Detect which cell encompasses the target text, then output its (x, y) center coordinate. 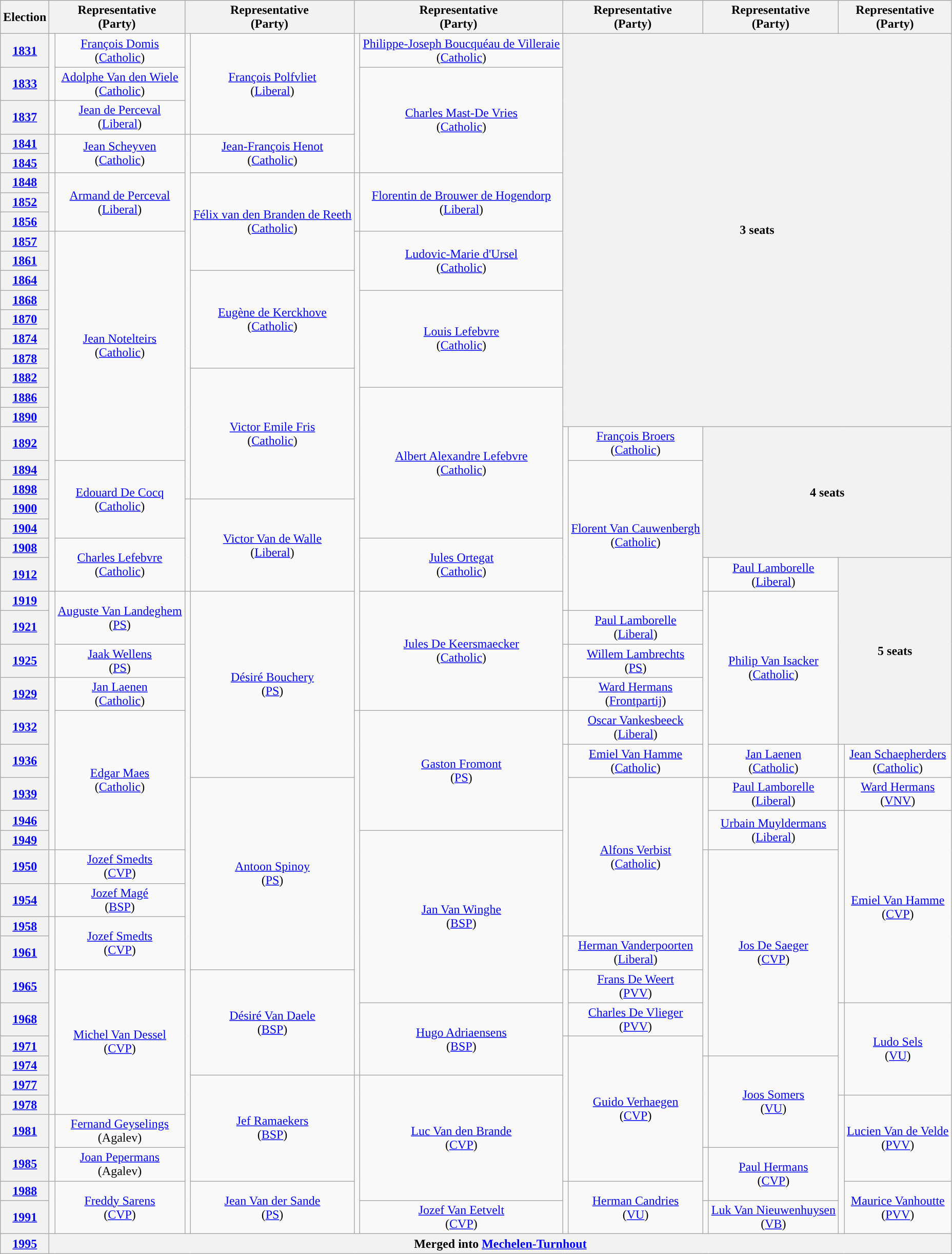
Ludo Sels(VU) (898, 1048)
1949 (25, 840)
1995 (25, 1244)
1898 (25, 489)
Herman Candries(VU) (636, 1207)
Freddy Sarens(CVP) (120, 1207)
1971 (25, 1046)
1958 (25, 926)
Adolphe Van den Wiele(Catholic) (120, 84)
1878 (25, 359)
1874 (25, 339)
Jaak Wellens(PS) (120, 661)
1831 (25, 50)
1936 (25, 761)
Eugène de Kerckhove(Catholic) (272, 319)
Joos Somers(VU) (774, 1102)
1981 (25, 1131)
Charles De Vlieger(PVV) (636, 1020)
1991 (25, 1218)
Luc Van den Brande(CVP) (462, 1138)
1890 (25, 417)
Ward Hermans(VNV) (898, 794)
Lucien Van de Velde(PVV) (898, 1138)
Philippe-Joseph Boucquéau de Villeraie(Catholic) (462, 50)
Herman Vanderpoorten(Liberal) (636, 953)
Luk Van Nieuwenhuysen(VB) (774, 1218)
3 seats (757, 230)
1868 (25, 300)
1856 (25, 222)
Jules De Keersmaecker(Catholic) (462, 650)
Albert Alexandre Lefebvre(Catholic) (462, 463)
1919 (25, 601)
Merged into Mechelen-Turnhout (501, 1244)
Alfons Verbist(Catholic) (636, 857)
1841 (25, 144)
Armand de Perceval(Liberal) (120, 202)
Michel Van Dessel(CVP) (120, 1042)
Jules Ortegat(Catholic) (462, 564)
Jean Van der Sande(PS) (272, 1207)
Auguste Van Landeghem(PS) (120, 618)
Florentin de Brouwer de Hogendorp(Liberal) (462, 202)
1852 (25, 202)
1892 (25, 443)
Philip Van Isacker(Catholic) (774, 667)
Jean Schaepherders(Catholic) (898, 761)
1845 (25, 163)
Désiré Van Daele(BSP) (272, 1022)
Jan Van Winghe(BSP) (462, 917)
Paul Hermans(CVP) (774, 1175)
Jean Notelteirs(Catholic) (120, 346)
Désiré Bouchery(PS) (272, 684)
1861 (25, 261)
Edgar Maes(Catholic) (120, 781)
1921 (25, 627)
Jef Ramaekers(BSP) (272, 1128)
1833 (25, 84)
1900 (25, 509)
Joan Pepermans(Agalev) (120, 1164)
1882 (25, 378)
1954 (25, 900)
Frans De Weert(PVV) (636, 986)
Gaston Fromont(PS) (462, 770)
Oscar Vankesbeeck(Liberal) (636, 727)
1870 (25, 320)
Jean-François Henot(Catholic) (272, 153)
François Broers(Catholic) (636, 443)
Maurice Vanhoutte(PVV) (898, 1207)
1864 (25, 280)
Jean de Perceval(Liberal) (120, 117)
1904 (25, 528)
1961 (25, 953)
Edouard De Cocq(Catholic) (120, 499)
1988 (25, 1191)
5 seats (895, 650)
Fernand Geyselings(Agalev) (120, 1131)
Willem Lambrechts(PS) (636, 661)
François Polfvliet(Liberal) (272, 84)
Jean Scheyven(Catholic) (120, 153)
1912 (25, 574)
Emiel Van Hamme(CVP) (898, 907)
Emiel Van Hamme(Catholic) (636, 761)
1925 (25, 661)
Ward Hermans(Frontpartij) (636, 694)
1974 (25, 1065)
Election (25, 17)
Charles Mast-De Vries(Catholic) (462, 120)
Urbain Muyldermans(Liberal) (774, 830)
Antoon Spinoy(PS) (272, 873)
1965 (25, 986)
Guido Verhaegen(CVP) (636, 1108)
1977 (25, 1085)
4 seats (827, 492)
1939 (25, 794)
1837 (25, 117)
1886 (25, 397)
1932 (25, 727)
Hugo Adriaensens(BSP) (462, 1039)
Louis Lefebvre(Catholic) (462, 339)
1946 (25, 821)
Ludovic-Marie d'Ursel(Catholic) (462, 261)
1978 (25, 1104)
1894 (25, 470)
Charles Lefebvre(Catholic) (120, 564)
Jos De Saeger(CVP) (774, 953)
Jozef Van Eetvelt(CVP) (462, 1218)
1968 (25, 1020)
Jozef Magé(BSP) (120, 900)
1950 (25, 867)
1848 (25, 183)
1908 (25, 548)
1985 (25, 1164)
Florent Van Cauwenbergh(Catholic) (636, 535)
François Domis(Catholic) (120, 50)
Félix van den Branden de Reeth(Catholic) (272, 222)
Victor Van de Walle(Liberal) (272, 545)
1857 (25, 241)
Victor Emile Fris(Catholic) (272, 434)
1929 (25, 694)
